Capture the cell that displays the provided text and extract its [X, Y] central coordinate. 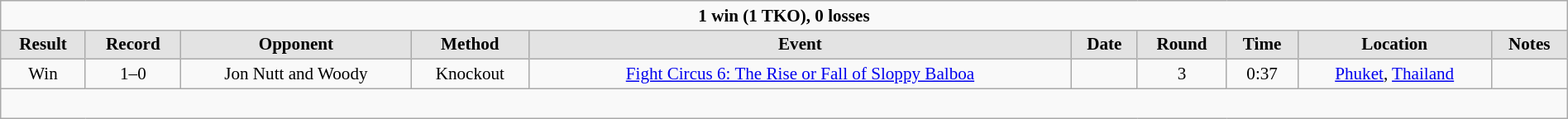
Round [1182, 45]
Record [132, 45]
1 win (1 TKO), 0 losses [784, 15]
Jon Nutt and Woody [296, 74]
Fight Circus 6: The Rise or Fall of Sloppy Balboa [800, 74]
1–0 [132, 74]
3 [1182, 74]
Method [470, 45]
Notes [1529, 45]
Opponent [296, 45]
Phuket, Thailand [1394, 74]
Knockout [470, 74]
Time [1262, 45]
Location [1394, 45]
Date [1105, 45]
Event [800, 45]
Win [43, 74]
0:37 [1262, 74]
Result [43, 45]
